Return (X, Y) of the center of cell containing provided text 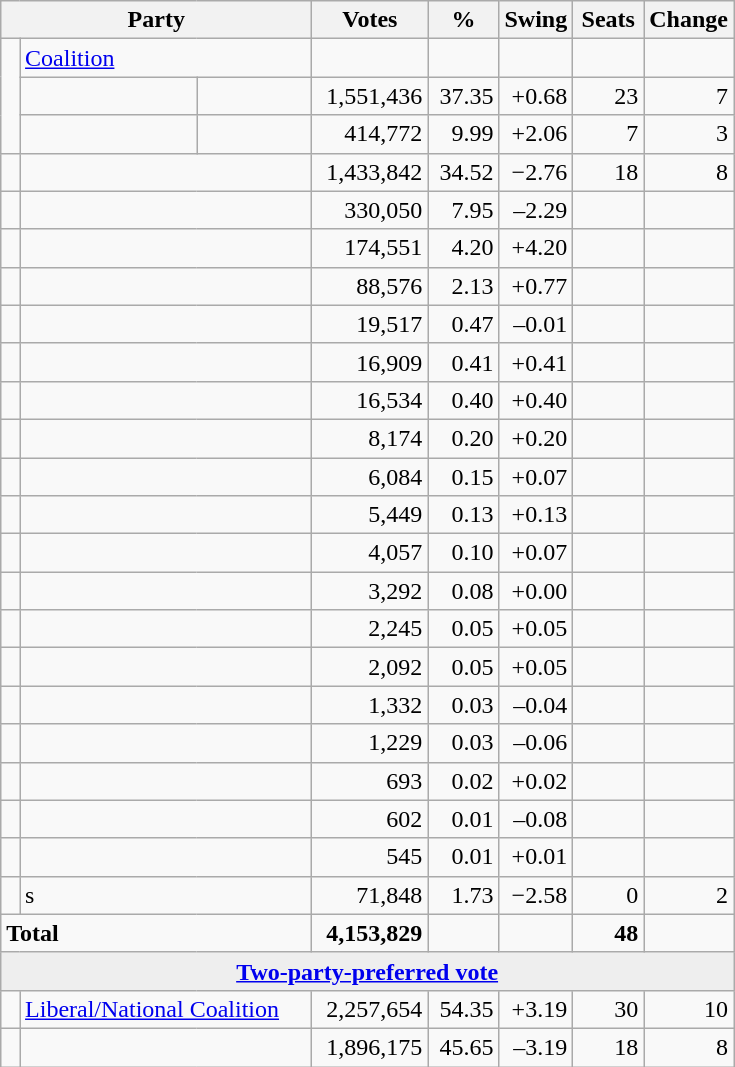
−2.58 (536, 895)
1,332 (370, 705)
7.95 (464, 210)
2.13 (464, 286)
1,896,175 (370, 1047)
+0.77 (536, 286)
4,153,829 (370, 933)
+0.00 (536, 591)
16,534 (370, 400)
+2.06 (536, 134)
23 (608, 96)
4,057 (370, 553)
+0.20 (536, 438)
1,229 (370, 743)
414,772 (370, 134)
37.35 (464, 96)
0.47 (464, 324)
% (464, 20)
–2.29 (536, 210)
–0.06 (536, 743)
8,174 (370, 438)
0.15 (464, 477)
0.41 (464, 362)
602 (370, 819)
–3.19 (536, 1047)
0 (608, 895)
693 (370, 781)
Total (156, 933)
+0.41 (536, 362)
19,517 (370, 324)
45.65 (464, 1047)
+4.20 (536, 248)
6,084 (370, 477)
16,909 (370, 362)
5,449 (370, 515)
2,245 (370, 629)
+0.13 (536, 515)
–0.08 (536, 819)
2,092 (370, 667)
+0.01 (536, 857)
0.02 (464, 781)
+3.19 (536, 1009)
+0.40 (536, 400)
s (166, 895)
34.52 (464, 172)
1,433,842 (370, 172)
Votes (370, 20)
0.40 (464, 400)
Two-party-preferred vote (368, 971)
Swing (536, 20)
30 (608, 1009)
Seats (608, 20)
88,576 (370, 286)
Change (689, 20)
1,551,436 (370, 96)
10 (689, 1009)
Coalition (166, 58)
−2.76 (536, 172)
0.08 (464, 591)
3,292 (370, 591)
9.99 (464, 134)
Party (156, 20)
174,551 (370, 248)
71,848 (370, 895)
48 (608, 933)
2 (689, 895)
54.35 (464, 1009)
–0.01 (536, 324)
0.10 (464, 553)
+0.02 (536, 781)
Liberal/National Coalition (166, 1009)
+0.68 (536, 96)
4.20 (464, 248)
–0.04 (536, 705)
545 (370, 857)
3 (689, 134)
330,050 (370, 210)
0.20 (464, 438)
0.13 (464, 515)
1.73 (464, 895)
2,257,654 (370, 1009)
